For the text-containing cell, return its midpoint in (X, Y) coordinate format. 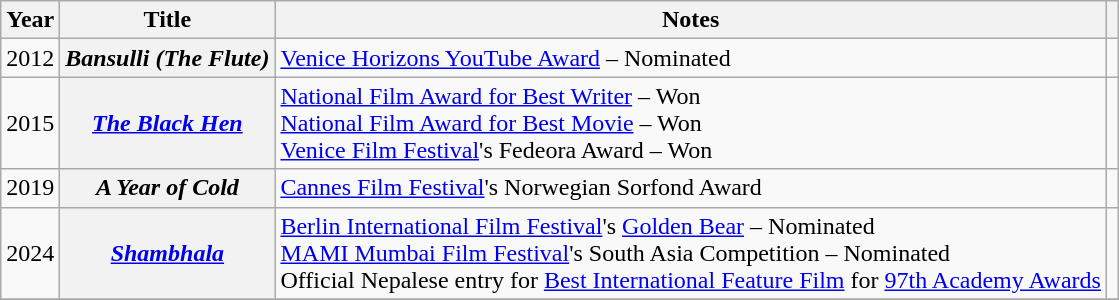
Bansulli (The Flute) (168, 58)
National Film Award for Best Writer – Won National Film Award for Best Movie – Won Venice Film Festival's Fedeora Award – Won (691, 123)
Venice Horizons YouTube Award – Nominated (691, 58)
Cannes Film Festival's Norwegian Sorfond Award (691, 188)
2019 (30, 188)
Shambhala (168, 253)
A Year of Cold (168, 188)
2012 (30, 58)
2024 (30, 253)
Notes (691, 20)
Title (168, 20)
Year (30, 20)
2015 (30, 123)
The Black Hen (168, 123)
